Determine the [X, Y] coordinate at the center of the cell enclosing the given text.  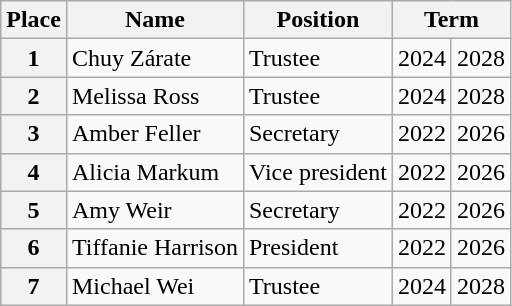
2 [34, 96]
4 [34, 172]
1 [34, 58]
Name [154, 20]
President [318, 248]
3 [34, 134]
Alicia Markum [154, 172]
Vice president [318, 172]
5 [34, 210]
Position [318, 20]
Tiffanie Harrison [154, 248]
7 [34, 286]
Amy Weir [154, 210]
Term [451, 20]
Place [34, 20]
6 [34, 248]
Michael Wei [154, 286]
Amber Feller [154, 134]
Melissa Ross [154, 96]
Chuy Zárate [154, 58]
